Return the [X, Y] coordinate for the center point of the cell that contains the specified text.  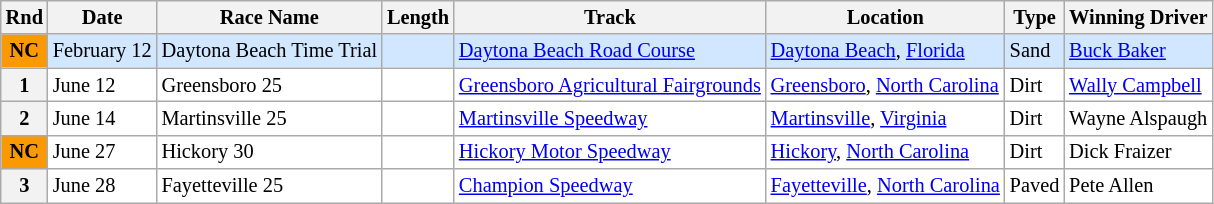
June 12 [102, 85]
Daytona Beach, Florida [886, 51]
Martinsville 25 [270, 118]
Champion Speedway [610, 186]
Hickory Motor Speedway [610, 152]
Winning Driver [1138, 17]
Track [610, 17]
Daytona Beach Road Course [610, 51]
Type [1035, 17]
Wayne Alspaugh [1138, 118]
Hickory, North Carolina [886, 152]
June 27 [102, 152]
Fayetteville, North Carolina [886, 186]
Dick Fraizer [1138, 152]
Wally Campbell [1138, 85]
Date [102, 17]
February 12 [102, 51]
Sand [1035, 51]
Pete Allen [1138, 186]
Length [418, 17]
Greensboro 25 [270, 85]
1 [24, 85]
Race Name [270, 17]
June 14 [102, 118]
Greensboro, North Carolina [886, 85]
3 [24, 186]
Buck Baker [1138, 51]
Rnd [24, 17]
Greensboro Agricultural Fairgrounds [610, 85]
Martinsville, Virginia [886, 118]
June 28 [102, 186]
Fayetteville 25 [270, 186]
Location [886, 17]
Martinsville Speedway [610, 118]
Daytona Beach Time Trial [270, 51]
2 [24, 118]
Hickory 30 [270, 152]
Paved [1035, 186]
